Capture the cell that displays the provided text and extract its (X, Y) central coordinate. 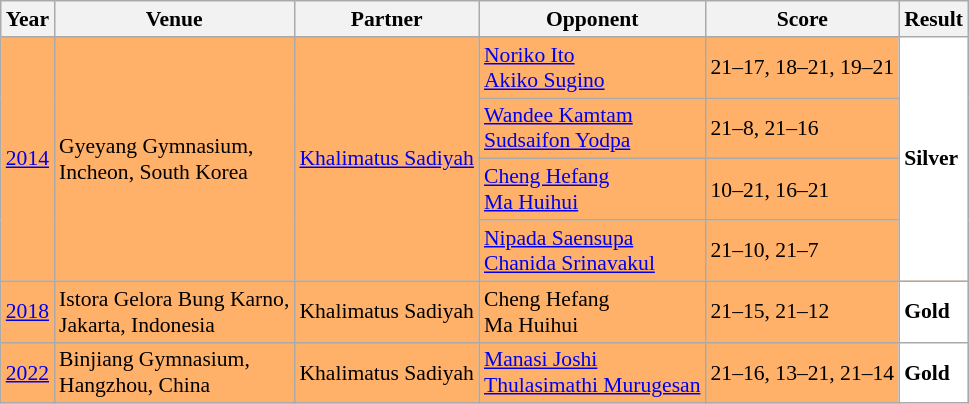
Gyeyang Gymnasium,Incheon, South Korea (174, 159)
Year (28, 19)
Manasi Joshi Thulasimathi Murugesan (592, 372)
Binjiang Gymnasium,Hangzhou, China (174, 372)
Venue (174, 19)
21–16, 13–21, 21–14 (803, 372)
Score (803, 19)
21–15, 21–12 (803, 312)
Noriko Ito Akiko Sugino (592, 68)
Wandee Kamtam Sudsaifon Yodpa (592, 128)
10–21, 16–21 (803, 190)
21–17, 18–21, 19–21 (803, 68)
Opponent (592, 19)
21–8, 21–16 (803, 128)
2014 (28, 159)
Silver (934, 159)
21–10, 21–7 (803, 250)
Partner (386, 19)
2022 (28, 372)
Result (934, 19)
Istora Gelora Bung Karno,Jakarta, Indonesia (174, 312)
2018 (28, 312)
Nipada Saensupa Chanida Srinavakul (592, 250)
